Determine the [X, Y] coordinate at the center of the cell enclosing the given text.  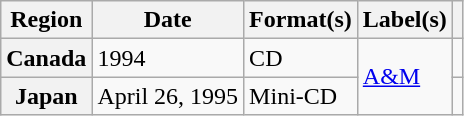
Japan [46, 96]
Mini-CD [301, 96]
1994 [168, 58]
Format(s) [301, 20]
Label(s) [404, 20]
Date [168, 20]
Canada [46, 58]
A&M [404, 77]
Region [46, 20]
April 26, 1995 [168, 96]
CD [301, 58]
